Find where the given text appears and provide that cell's center as [x, y] coordinate. 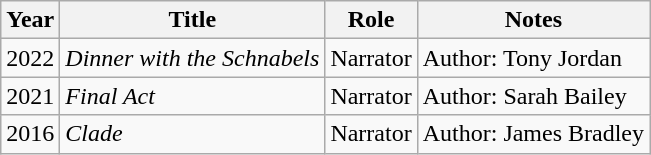
Role [371, 20]
Author: Sarah Bailey [533, 96]
2022 [30, 58]
2021 [30, 96]
Year [30, 20]
Notes [533, 20]
Author: James Bradley [533, 134]
Clade [192, 134]
2016 [30, 134]
Final Act [192, 96]
Dinner with the Schnabels [192, 58]
Author: Tony Jordan [533, 58]
Title [192, 20]
